Determine the [x, y] coordinate at the center of the cell enclosing the given text.  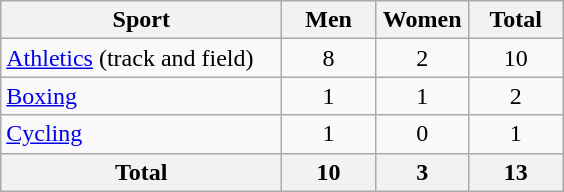
3 [422, 172]
Boxing [142, 96]
Sport [142, 20]
Women [422, 20]
8 [329, 58]
0 [422, 134]
Cycling [142, 134]
Athletics (track and field) [142, 58]
13 [516, 172]
Men [329, 20]
